Scan for the cell matching the given text and deliver its [X, Y] coordinate at center. 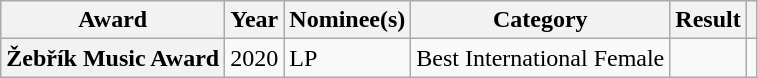
Award [113, 20]
Category [540, 20]
Year [254, 20]
Best International Female [540, 58]
2020 [254, 58]
LP [348, 58]
Žebřík Music Award [113, 58]
Result [708, 20]
Nominee(s) [348, 20]
